Locate the cell with the specified text and output its [X, Y] center coordinate. 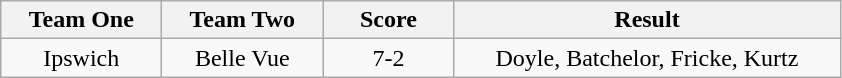
Ipswich [82, 58]
Team One [82, 20]
Result [647, 20]
Team Two [242, 20]
7-2 [388, 58]
Belle Vue [242, 58]
Score [388, 20]
Doyle, Batchelor, Fricke, Kurtz [647, 58]
